Determine the (X, Y) coordinate at the center of the cell enclosing the given text.  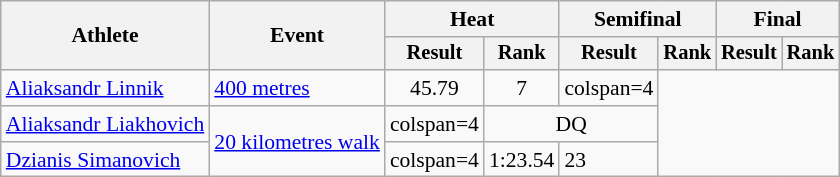
Event (297, 36)
20 kilometres walk (297, 142)
DQ (572, 124)
45.79 (434, 88)
Athlete (106, 36)
Final (778, 19)
Semifinal (638, 19)
7 (522, 88)
Aliaksandr Linnik (106, 88)
Heat (472, 19)
Aliaksandr Liakhovich (106, 124)
400 metres (297, 88)
